Scan for the cell matching the given text and deliver its (X, Y) coordinate at center. 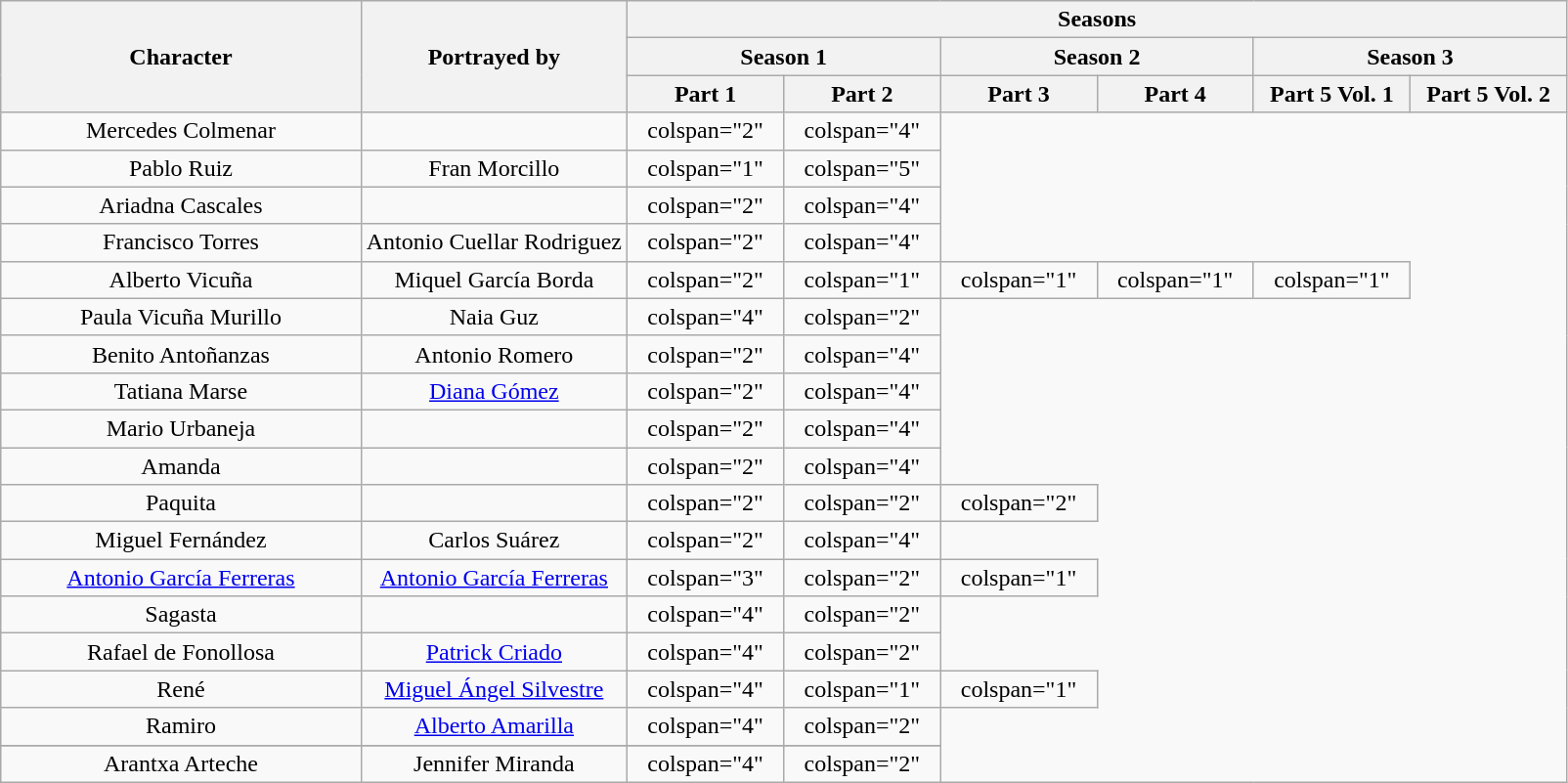
Benito Antoñanzas (181, 354)
Francisco Torres (181, 242)
Part 5 Vol. 1 (1331, 94)
Portrayed by (494, 57)
Antonio Cuellar Rodriguez (494, 242)
Antonio Romero (494, 354)
Part 2 (862, 94)
colspan="3" (706, 578)
Tatiana Marse (181, 391)
Mario Urbaneja (181, 428)
Paquita (181, 503)
Character (181, 57)
Naia Guz (494, 317)
Ariadna Cascales (181, 205)
Alberto Vicuña (181, 280)
Jennifer Miranda (494, 763)
Part 5 Vol. 2 (1488, 94)
Amanda (181, 466)
Carlos Suárez (494, 541)
Rafael de Fonollosa (181, 652)
Part 3 (1019, 94)
Arantxa Arteche (181, 763)
Pablo Ruiz (181, 168)
Season 1 (784, 57)
Season 3 (1410, 57)
Miguel Ángel Silvestre (494, 689)
Diana Gómez (494, 391)
Part 1 (706, 94)
Mercedes Colmenar (181, 131)
Sagasta (181, 615)
Paula Vicuña Murillo (181, 317)
Patrick Criado (494, 652)
Ramiro (181, 726)
Miguel Fernández (181, 541)
Alberto Amarilla (494, 726)
Season 2 (1097, 57)
Miquel García Borda (494, 280)
René (181, 689)
Seasons (1097, 20)
Fran Morcillo (494, 168)
colspan="5" (862, 168)
Part 4 (1175, 94)
